Capture the cell that displays the provided text and extract its (X, Y) central coordinate. 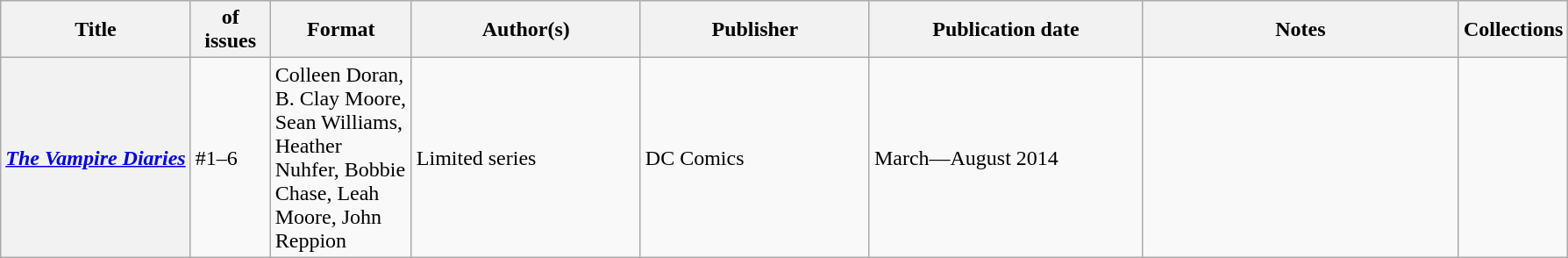
of issues (230, 30)
Author(s) (526, 30)
Notes (1300, 30)
#1–6 (230, 158)
DC Comics (754, 158)
Publication date (1005, 30)
Format (340, 30)
Colleen Doran, B. Clay Moore, Sean Williams, Heather Nuhfer, Bobbie Chase, Leah Moore, John Reppion (340, 158)
Publisher (754, 30)
Title (96, 30)
Collections (1513, 30)
Limited series (526, 158)
The Vampire Diaries (96, 158)
March—August 2014 (1005, 158)
